Provide the [X, Y] coordinate of the cell's center where the given text is located.  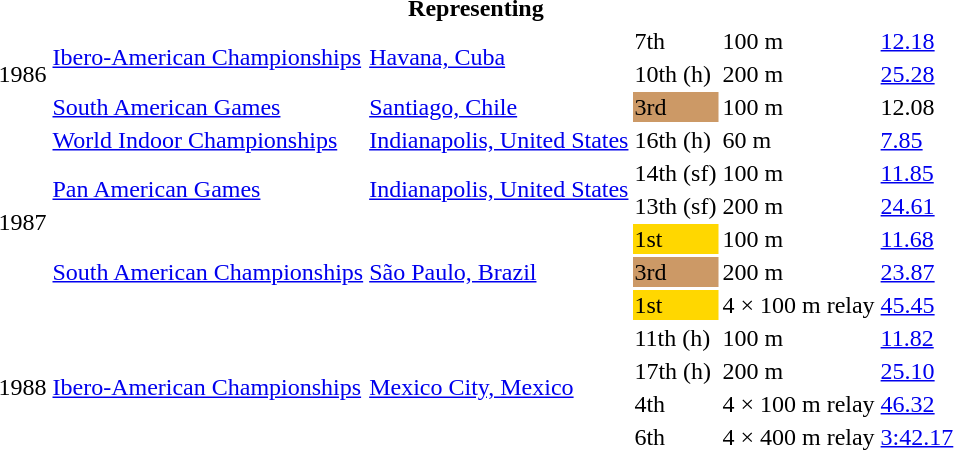
South American Games [208, 107]
10th (h) [676, 74]
Ibero-American Championships [208, 58]
60 m [798, 140]
7th [676, 41]
16th (h) [676, 140]
Pan American Games [208, 190]
Santiago, Chile [499, 107]
11th (h) [676, 338]
14th (sf) [676, 173]
4th [676, 404]
São Paulo, Brazil [499, 272]
17th (h) [676, 371]
South American Championships [208, 272]
World Indoor Championships [208, 140]
13th (sf) [676, 206]
Havana, Cuba [499, 58]
